For the text-containing cell, return its midpoint in (X, Y) coordinate format. 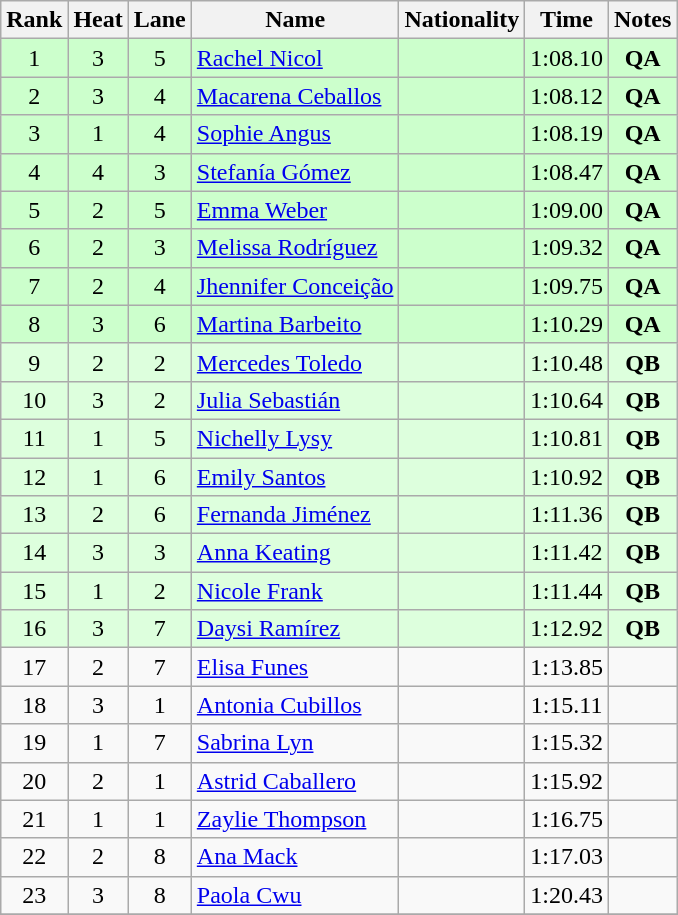
Nicole Frank (295, 591)
Ana Mack (295, 857)
1:11.44 (567, 591)
Name (295, 20)
11 (34, 438)
1:15.11 (567, 705)
1:09.75 (567, 286)
15 (34, 591)
Jhennifer Conceição (295, 286)
1:10.29 (567, 324)
10 (34, 400)
Paola Cwu (295, 895)
1:08.47 (567, 172)
Nationality (462, 20)
Anna Keating (295, 553)
1:16.75 (567, 819)
Notes (642, 20)
1:15.32 (567, 743)
Melissa Rodríguez (295, 248)
1:10.64 (567, 400)
21 (34, 819)
1:13.85 (567, 667)
Stefanía Gómez (295, 172)
18 (34, 705)
1:09.32 (567, 248)
16 (34, 629)
Rachel Nicol (295, 58)
1:08.12 (567, 96)
Rank (34, 20)
1:20.43 (567, 895)
9 (34, 362)
Heat (98, 20)
20 (34, 781)
1:10.48 (567, 362)
Emma Weber (295, 210)
Martina Barbeito (295, 324)
Antonia Cubillos (295, 705)
Julia Sebastián (295, 400)
1:08.10 (567, 58)
Sabrina Lyn (295, 743)
1:08.19 (567, 134)
17 (34, 667)
Nichelly Lysy (295, 438)
1:09.00 (567, 210)
Elisa Funes (295, 667)
Mercedes Toledo (295, 362)
Macarena Ceballos (295, 96)
14 (34, 553)
Fernanda Jiménez (295, 515)
1:11.42 (567, 553)
Astrid Caballero (295, 781)
13 (34, 515)
1:15.92 (567, 781)
Sophie Angus (295, 134)
23 (34, 895)
1:10.92 (567, 477)
1:10.81 (567, 438)
1:17.03 (567, 857)
Daysi Ramírez (295, 629)
Time (567, 20)
1:11.36 (567, 515)
19 (34, 743)
1:12.92 (567, 629)
12 (34, 477)
Zaylie Thompson (295, 819)
Emily Santos (295, 477)
Lane (160, 20)
22 (34, 857)
